From the cell containing the given text, extract its center point as [X, Y] coordinate. 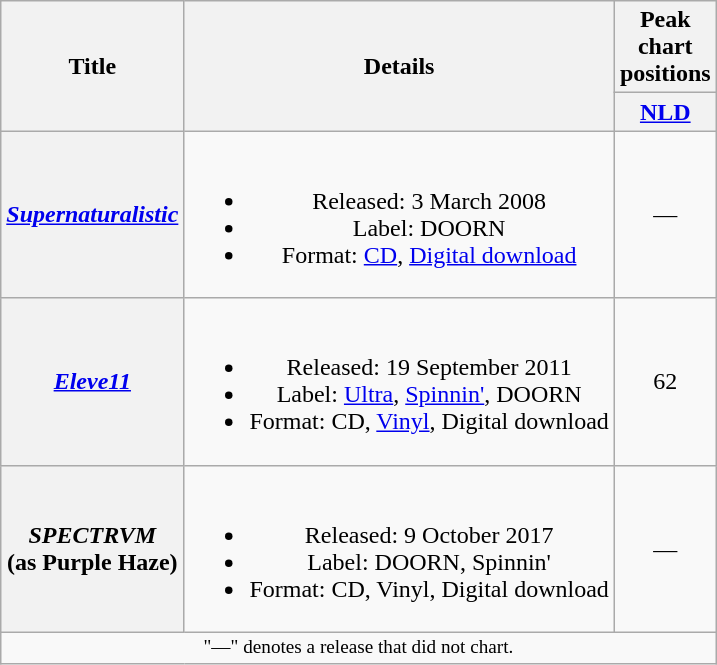
62 [665, 382]
Released: 19 September 2011Label: Ultra, Spinnin', DOORNFormat: CD, Vinyl, Digital download [400, 382]
Title [92, 66]
"—" denotes a release that did not chart. [358, 648]
Details [400, 66]
Supernaturalistic [92, 214]
Released: 9 October 2017Label: DOORN, Spinnin'Format: CD, Vinyl, Digital download [400, 548]
Peak chart positions [665, 47]
Eleve11 [92, 382]
SPECTRVM(as Purple Haze) [92, 548]
Released: 3 March 2008Label: DOORNFormat: CD, Digital download [400, 214]
NLD [665, 112]
